Capture the cell that displays the provided text and extract its (X, Y) central coordinate. 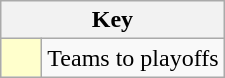
Teams to playoffs (133, 58)
Key (112, 20)
